Scan for the cell matching the given text and deliver its (X, Y) coordinate at center. 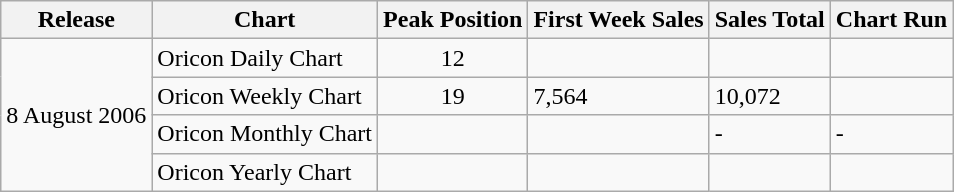
7,564 (618, 96)
Chart (265, 20)
Oricon Daily Chart (265, 58)
First Week Sales (618, 20)
Oricon Monthly Chart (265, 134)
Oricon Weekly Chart (265, 96)
12 (453, 58)
Chart Run (891, 20)
Peak Position (453, 20)
Sales Total (770, 20)
8 August 2006 (76, 115)
10,072 (770, 96)
19 (453, 96)
Oricon Yearly Chart (265, 172)
Release (76, 20)
